Detect which cell encompasses the target text, then output its [x, y] center coordinate. 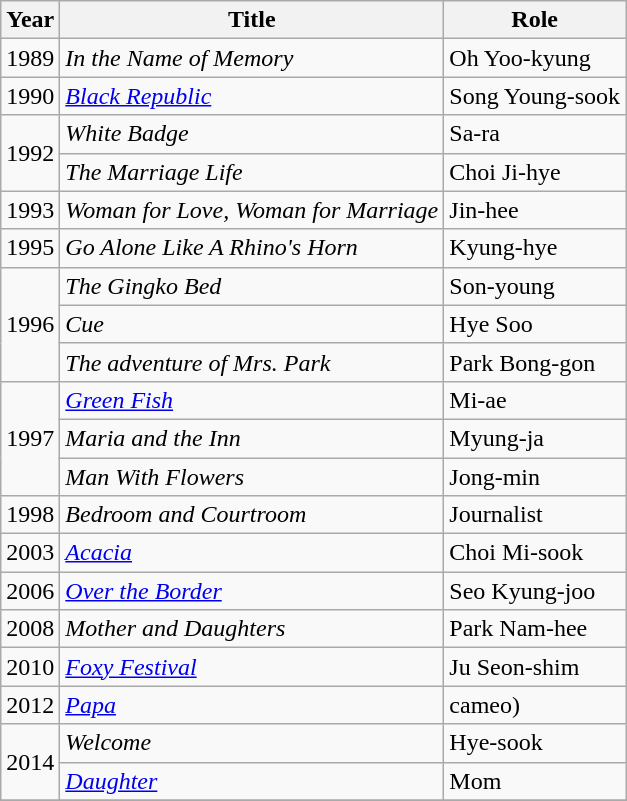
Title [252, 20]
Seo Kyung-joo [535, 591]
The Gingko Bed [252, 286]
Over the Border [252, 591]
2006 [30, 591]
Year [30, 20]
Park Bong-gon [535, 362]
Go Alone Like A Rhino's Horn [252, 248]
Green Fish [252, 400]
2014 [30, 762]
Son-young [535, 286]
1997 [30, 438]
Welcome [252, 743]
Journalist [535, 515]
Sa-ra [535, 134]
Acacia [252, 553]
1989 [30, 58]
Foxy Festival [252, 667]
Maria and the Inn [252, 438]
The Marriage Life [252, 172]
2003 [30, 553]
Mother and Daughters [252, 629]
Choi Mi-sook [535, 553]
Choi Ji-hye [535, 172]
Hye-sook [535, 743]
1996 [30, 324]
Myung-ja [535, 438]
Role [535, 20]
Daughter [252, 781]
Song Young-sook [535, 96]
2008 [30, 629]
Oh Yoo-kyung [535, 58]
The adventure of Mrs. Park [252, 362]
2012 [30, 705]
Hye Soo [535, 324]
2010 [30, 667]
Mom [535, 781]
Bedroom and Courtroom [252, 515]
1990 [30, 96]
Park Nam-hee [535, 629]
Ju Seon-shim [535, 667]
Jong-min [535, 477]
Man With Flowers [252, 477]
Jin-hee [535, 210]
Woman for Love, Woman for Marriage [252, 210]
1992 [30, 153]
White Badge [252, 134]
Black Republic [252, 96]
1995 [30, 248]
Mi-ae [535, 400]
1993 [30, 210]
Kyung-hye [535, 248]
Papa [252, 705]
In the Name of Memory [252, 58]
1998 [30, 515]
Cue [252, 324]
cameo) [535, 705]
